Capture the cell that displays the provided text and extract its [X, Y] central coordinate. 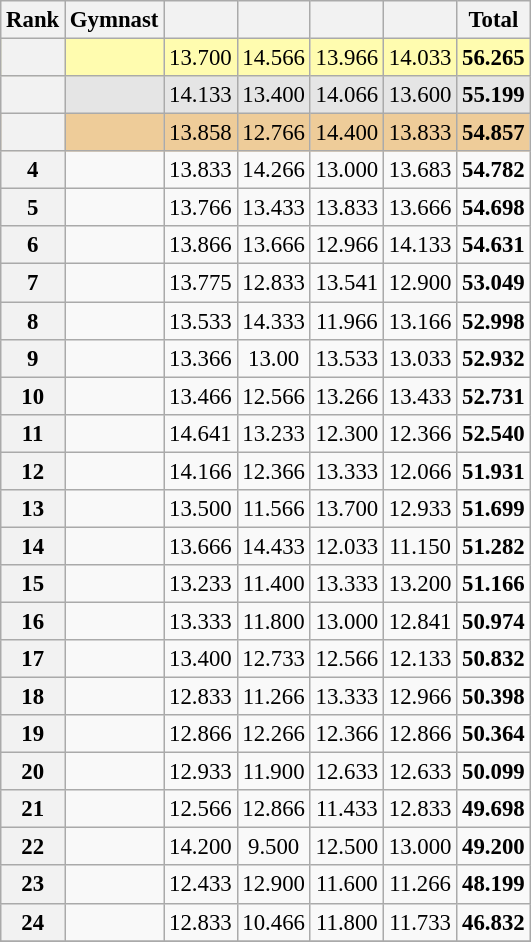
52.731 [494, 396]
17 [33, 659]
11.150 [420, 546]
9 [33, 358]
14.066 [346, 95]
12.733 [274, 659]
14.200 [200, 847]
19 [33, 734]
52.998 [494, 321]
13.966 [346, 58]
54.782 [494, 170]
52.932 [494, 358]
49.698 [494, 809]
13.200 [420, 584]
Total [494, 20]
22 [33, 847]
4 [33, 170]
9.500 [274, 847]
14.641 [200, 433]
12.300 [346, 433]
51.166 [494, 584]
54.631 [494, 245]
56.265 [494, 58]
Rank [33, 20]
12.500 [346, 847]
5 [33, 208]
16 [33, 621]
13.766 [200, 208]
12.433 [200, 885]
13 [33, 509]
12.266 [274, 734]
13.541 [346, 283]
50.364 [494, 734]
14.266 [274, 170]
13.683 [420, 170]
11.733 [420, 922]
10.466 [274, 922]
15 [33, 584]
Gymnast [114, 20]
12.033 [346, 546]
50.974 [494, 621]
13.600 [420, 95]
51.699 [494, 509]
52.540 [494, 433]
13.866 [200, 245]
11 [33, 433]
14.566 [274, 58]
11.900 [274, 772]
18 [33, 697]
51.282 [494, 546]
12 [33, 471]
13.858 [200, 133]
24 [33, 922]
14.400 [346, 133]
13.775 [200, 283]
13.033 [420, 358]
14.033 [420, 58]
13.366 [200, 358]
50.099 [494, 772]
8 [33, 321]
6 [33, 245]
12.066 [420, 471]
10 [33, 396]
46.832 [494, 922]
54.698 [494, 208]
13.466 [200, 396]
13.166 [420, 321]
11.566 [274, 509]
14.166 [200, 471]
21 [33, 809]
50.398 [494, 697]
11.600 [346, 885]
14.333 [274, 321]
53.049 [494, 283]
54.857 [494, 133]
50.832 [494, 659]
51.931 [494, 471]
55.199 [494, 95]
11.433 [346, 809]
23 [33, 885]
14 [33, 546]
48.199 [494, 885]
20 [33, 772]
7 [33, 283]
12.841 [420, 621]
14.433 [274, 546]
12.766 [274, 133]
13.266 [346, 396]
11.966 [346, 321]
13.500 [200, 509]
49.200 [494, 847]
11.400 [274, 584]
12.133 [420, 659]
13.00 [274, 358]
